From the cell containing the given text, extract its center point as [x, y] coordinate. 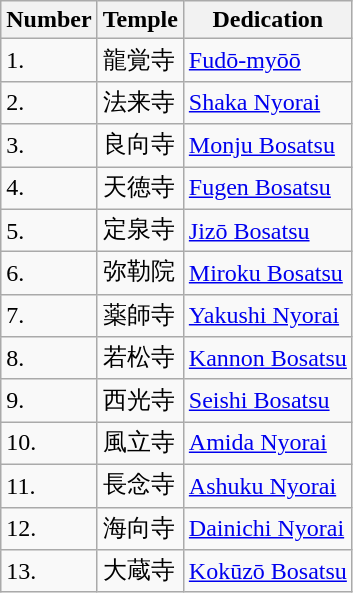
弥勒院 [140, 274]
Kokūzō Bosatsu [268, 572]
Seishi Bosatsu [268, 400]
8. [49, 358]
11. [49, 486]
3. [49, 146]
6. [49, 274]
5. [49, 230]
良向寺 [140, 146]
龍覚寺 [140, 60]
Miroku Bosatsu [268, 274]
9. [49, 400]
大蔵寺 [140, 572]
Kannon Bosatsu [268, 358]
Fudō-myōō [268, 60]
Monju Bosatsu [268, 146]
Dainichi Nyorai [268, 528]
Amida Nyorai [268, 444]
薬師寺 [140, 316]
Temple [140, 20]
定泉寺 [140, 230]
風立寺 [140, 444]
Number [49, 20]
13. [49, 572]
Dedication [268, 20]
天徳寺 [140, 188]
長念寺 [140, 486]
Shaka Nyorai [268, 102]
4. [49, 188]
西光寺 [140, 400]
2. [49, 102]
Yakushi Nyorai [268, 316]
若松寺 [140, 358]
Ashuku Nyorai [268, 486]
7. [49, 316]
10. [49, 444]
12. [49, 528]
海向寺 [140, 528]
法来寺 [140, 102]
1. [49, 60]
Fugen Bosatsu [268, 188]
Jizō Bosatsu [268, 230]
